Provide the (x, y) coordinate of the cell's center where the given text is located.  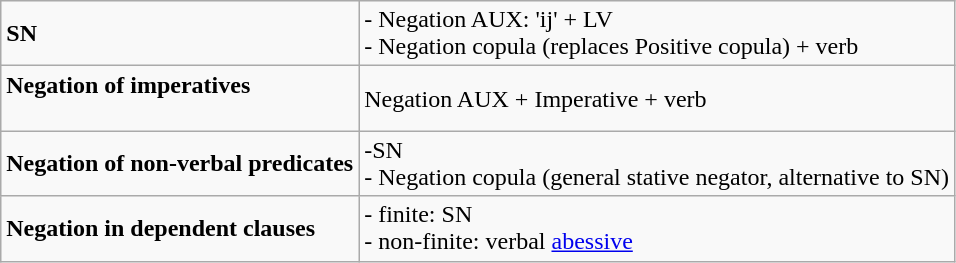
Negation AUX + Imperative + verb (657, 98)
- finite: SN- non-finite: verbal abessive (657, 228)
Negation of non-verbal predicates (180, 164)
SN (180, 34)
Negation of imperatives (180, 98)
-SN- Negation copula (general stative negator, alternative to SN) (657, 164)
- Negation AUX: 'ij' + LV- Negation copula (replaces Positive copula) + verb (657, 34)
Negation in dependent clauses (180, 228)
